Provide the [X, Y] coordinate of the cell's center where the given text is located.  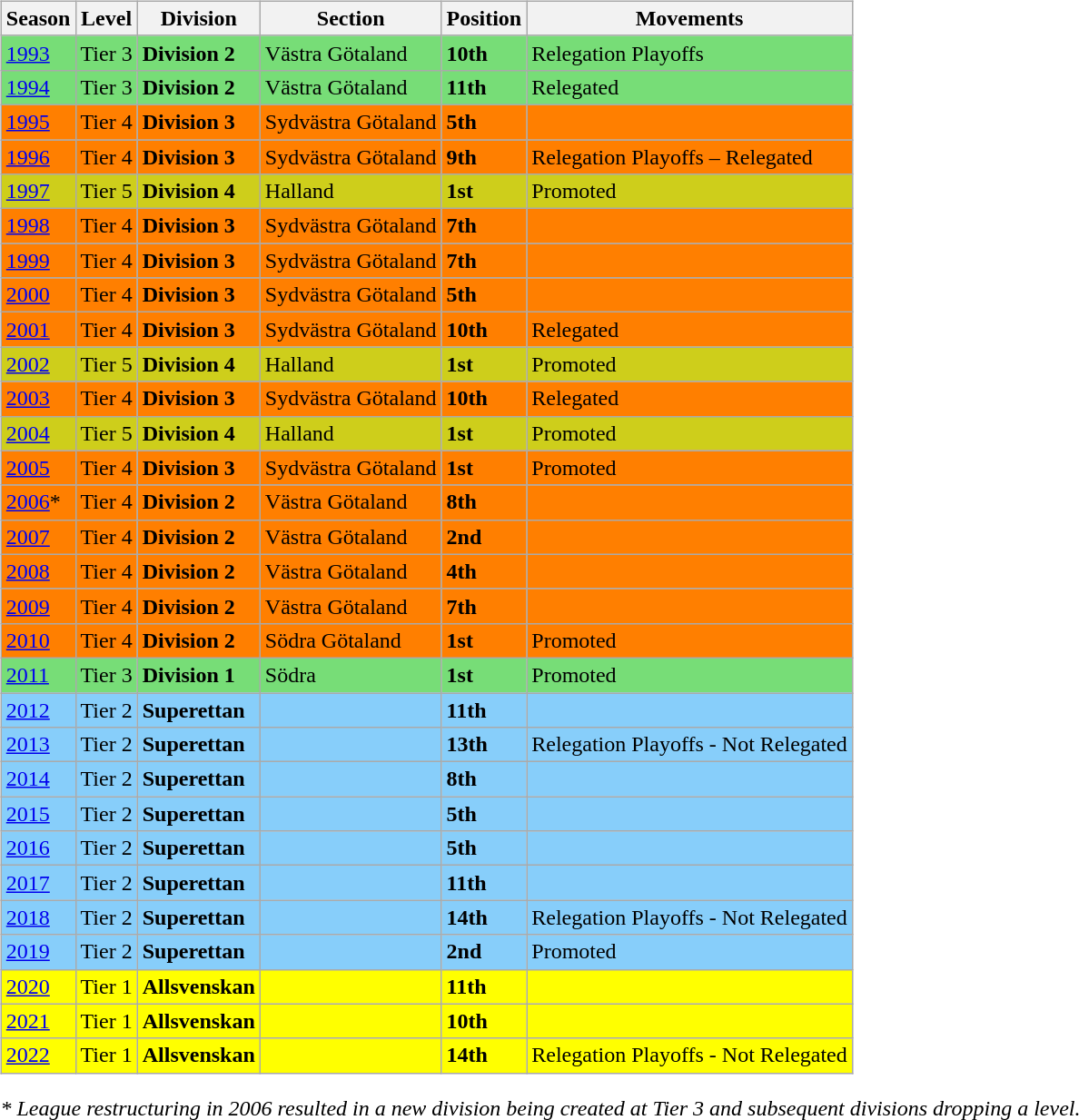
Södra Götaland [351, 640]
9th [484, 157]
2004 [38, 433]
2021 [38, 1021]
Relegation Playoffs – Relegated [690, 157]
2003 [38, 399]
2010 [38, 640]
2002 [38, 364]
2018 [38, 917]
Division [198, 18]
Division 1 [198, 675]
2013 [38, 745]
2019 [38, 952]
2020 [38, 986]
1994 [38, 87]
4th [484, 571]
2022 [38, 1056]
2011 [38, 675]
Relegation Playoffs [690, 53]
Movements [690, 18]
Position [484, 18]
2000 [38, 295]
2005 [38, 468]
2001 [38, 330]
Season [38, 18]
1997 [38, 192]
1993 [38, 53]
2009 [38, 606]
2014 [38, 779]
Södra [351, 675]
1998 [38, 226]
Section [351, 18]
2015 [38, 814]
13th [484, 745]
2012 [38, 709]
2017 [38, 883]
Level [106, 18]
2008 [38, 571]
1995 [38, 122]
2016 [38, 848]
2007 [38, 537]
1996 [38, 157]
2006* [38, 502]
1999 [38, 261]
